Locate the cell with the specified text and output its [x, y] center coordinate. 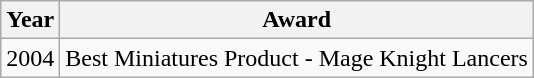
Award [297, 20]
Year [30, 20]
Best Miniatures Product - Mage Knight Lancers [297, 58]
2004 [30, 58]
